Provide the [X, Y] coordinate of the cell's center where the given text is located.  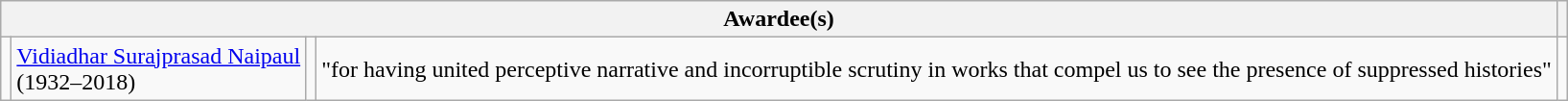
Awardee(s) [779, 19]
Vidiadhar Surajprasad Naipaul(1932–2018) [159, 69]
"for having united perceptive narrative and incorruptible scrutiny in works that compel us to see the presence of suppressed histories" [937, 69]
